Pinpoint the cell where the given text exists, returning its [X, Y] midpoint coordinate. 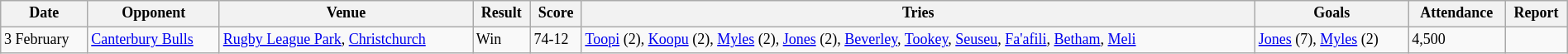
Tries [918, 13]
Canterbury Bulls [154, 40]
Attendance [1457, 13]
Result [502, 13]
Venue [346, 13]
Toopi (2), Koopu (2), Myles (2), Jones (2), Beverley, Tookey, Seuseu, Fa'afili, Betham, Meli [918, 40]
Goals [1331, 13]
Opponent [154, 13]
4,500 [1457, 40]
Score [556, 13]
Date [45, 13]
Jones (7), Myles (2) [1331, 40]
Report [1537, 13]
74-12 [556, 40]
Rugby League Park, Christchurch [346, 40]
3 February [45, 40]
Win [502, 40]
